Identify which cell holds the provided text, then report its [x, y] central coordinate. 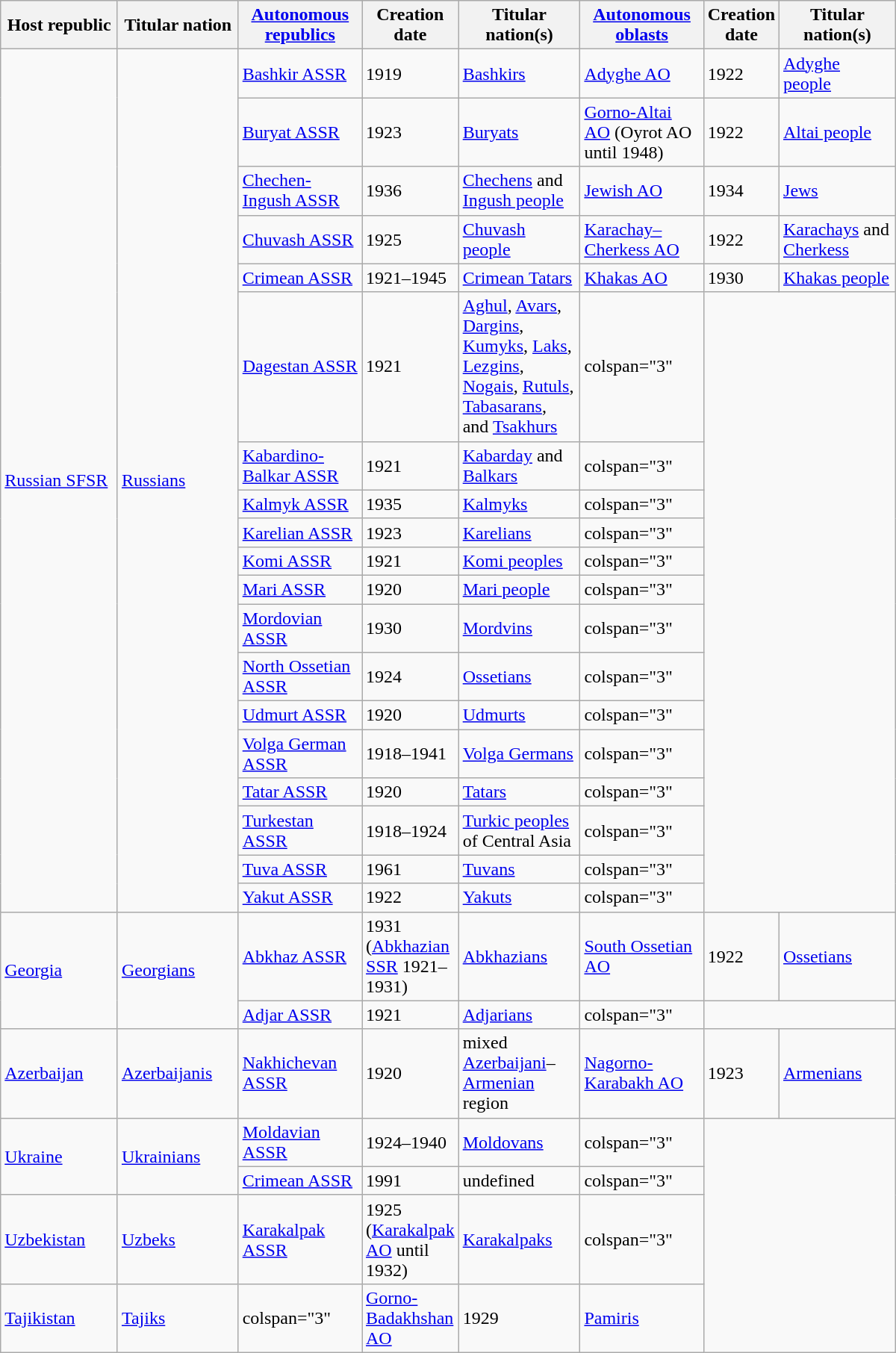
Karachays and Cherkess [838, 239]
Ukraine [60, 1156]
Russian SFSR [60, 481]
Russians [178, 481]
Crimean Tatars [520, 278]
Yakuts [520, 898]
Volga German ASSR [300, 754]
Kabarday and Balkars [520, 466]
Tuva ASSR [300, 869]
Ukrainians [178, 1156]
undefined [520, 1181]
1935 [410, 504]
1961 [410, 869]
South Ossetian AO [642, 956]
Chuvash people [520, 239]
Moldavian ASSR [300, 1142]
Adyghe AO [642, 73]
1918–1941 [410, 754]
Mordvins [520, 627]
Moldovans [520, 1142]
mixed Azerbaijani–Armenian region [520, 1074]
Pamiris [642, 1318]
1924–1940 [410, 1142]
Gorno-Altai AO (Oyrot AO until 1948) [642, 132]
Gorno-Badakhshan AO [410, 1318]
Udmurt ASSR [300, 715]
Jews [838, 191]
Dagestan ASSR [300, 367]
Mari people [520, 589]
1934 [741, 191]
1925 (Karakalpak AO until 1932) [410, 1240]
Altai people [838, 132]
1924 [410, 676]
Abkhaz ASSR [300, 956]
Tatars [520, 792]
Yakut ASSR [300, 898]
Tatar ASSR [300, 792]
Karachay–Cherkess AO [642, 239]
Georgians [178, 971]
1925 [410, 239]
Uzbeks [178, 1240]
1991 [410, 1181]
Khakas AO [642, 278]
Karelians [520, 532]
Komi peoples [520, 561]
1919 [410, 73]
Turkestan ASSR [300, 830]
Nagorno-Karabakh AO [642, 1074]
Adjarians [520, 1015]
Volga Germans [520, 754]
Adjar ASSR [300, 1015]
Mordovian ASSR [300, 627]
Host republic [60, 25]
Kalmyk ASSR [300, 504]
Komi ASSR [300, 561]
Nakhichevan ASSR [300, 1074]
Karakalpak ASSR [300, 1240]
1931 (Abkhazian SSR 1921–1931) [410, 956]
Armenians [838, 1074]
Bashkir ASSR [300, 73]
Buryat ASSR [300, 132]
Tajiks [178, 1318]
Chuvash ASSR [300, 239]
1929 [520, 1318]
Khakas people [838, 278]
Uzbekistan [60, 1240]
Tajikistan [60, 1318]
Autonomous oblasts [642, 25]
Aghul, Avars, Dargins, Kumyks, Laks, Lezgins, Nogais, Rutuls, Tabasarans, and Tsakhurs [520, 367]
Tuvans [520, 869]
Azerbaijanis [178, 1074]
Karakalpaks [520, 1240]
Abkhazians [520, 956]
Georgia [60, 971]
Mari ASSR [300, 589]
Buryats [520, 132]
Turkic peoples of Central Asia [520, 830]
Jewish AO [642, 191]
Chechen-Ingush ASSR [300, 191]
1921–1945 [410, 278]
Titular nation [178, 25]
Adyghe people [838, 73]
Autonomous republics [300, 25]
Kabardino-Balkar ASSR [300, 466]
Chechens and Ingush people [520, 191]
1918–1924 [410, 830]
Azerbaijan [60, 1074]
Bashkirs [520, 73]
North Ossetian ASSR [300, 676]
1936 [410, 191]
Kalmyks [520, 504]
Udmurts [520, 715]
Karelian ASSR [300, 532]
